Capture the cell that displays the provided text and extract its (X, Y) central coordinate. 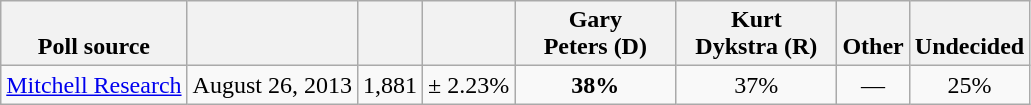
Undecided (969, 34)
KurtDykstra (R) (756, 34)
1,881 (390, 85)
38% (596, 85)
August 26, 2013 (272, 85)
— (873, 85)
GaryPeters (D) (596, 34)
37% (756, 85)
25% (969, 85)
± 2.23% (469, 85)
Other (873, 34)
Mitchell Research (94, 85)
Poll source (94, 34)
